Return [x, y] of the center of cell containing provided text 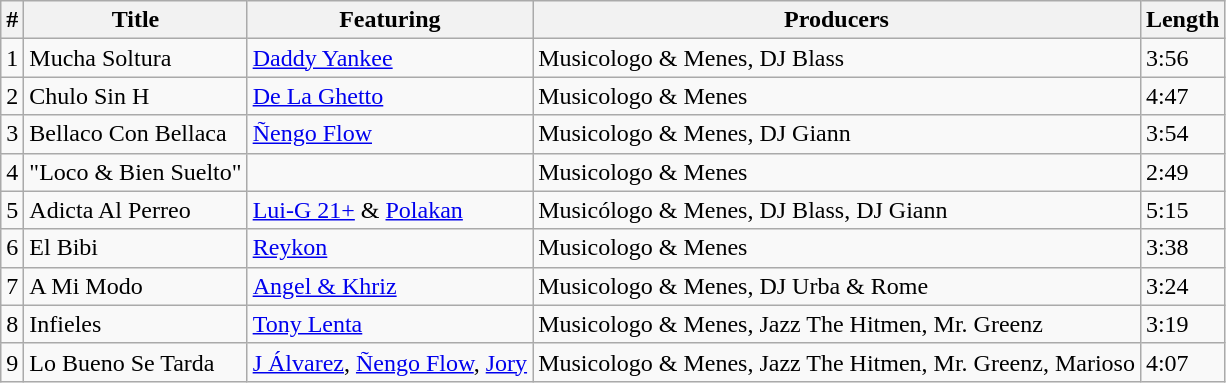
Reykon [390, 248]
Producers [837, 20]
8 [12, 324]
Infieles [136, 324]
Lo Bueno Se Tarda [136, 362]
Bellaco Con Bellaca [136, 134]
Musicologo & Menes, DJ Blass [837, 58]
7 [12, 286]
Chulo Sin H [136, 96]
2 [12, 96]
6 [12, 248]
Lui-G 21+ & Polakan [390, 210]
Length [1182, 20]
Title [136, 20]
Ñengo Flow [390, 134]
3:56 [1182, 58]
5 [12, 210]
Mucha Soltura [136, 58]
# [12, 20]
El Bibi [136, 248]
"Loco & Bien Suelto" [136, 172]
Daddy Yankee [390, 58]
De La Ghetto [390, 96]
Musicologo & Menes, DJ Urba & Rome [837, 286]
4:47 [1182, 96]
Musicologo & Menes, Jazz The Hitmen, Mr. Greenz [837, 324]
9 [12, 362]
3:24 [1182, 286]
3:19 [1182, 324]
1 [12, 58]
Musicologo & Menes, Jazz The Hitmen, Mr. Greenz, Marioso [837, 362]
3 [12, 134]
Featuring [390, 20]
A Mi Modo [136, 286]
Musicólogo & Menes, DJ Blass, DJ Giann [837, 210]
J Álvarez, Ñengo Flow, Jory [390, 362]
3:38 [1182, 248]
4 [12, 172]
Adicta Al Perreo [136, 210]
Tony Lenta [390, 324]
5:15 [1182, 210]
Angel & Khriz [390, 286]
3:54 [1182, 134]
Musicologo & Menes, DJ Giann [837, 134]
2:49 [1182, 172]
4:07 [1182, 362]
